From the cell containing the given text, extract its center point as (X, Y) coordinate. 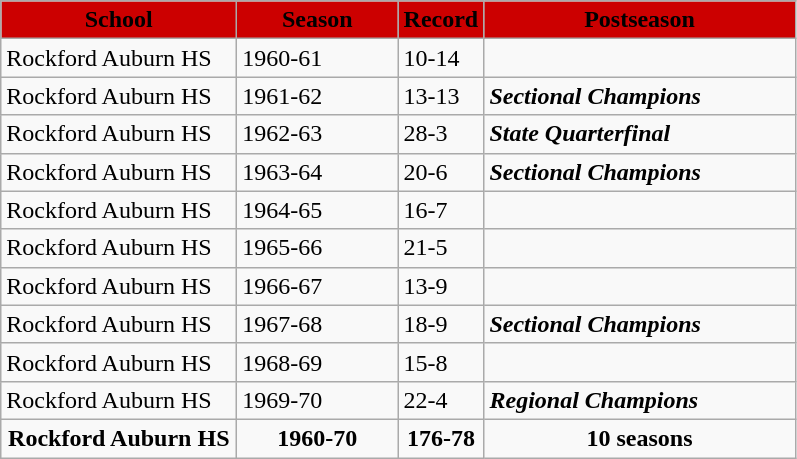
1966-67 (318, 286)
28-3 (441, 134)
1965-66 (318, 248)
20-6 (441, 172)
Record (441, 20)
State Quarterfinal (640, 134)
1962-63 (318, 134)
Postseason (640, 20)
1964-65 (318, 210)
10 seasons (640, 438)
176-78 (441, 438)
School (119, 20)
16-7 (441, 210)
22-4 (441, 400)
1960-70 (318, 438)
15-8 (441, 362)
1968-69 (318, 362)
13-9 (441, 286)
1967-68 (318, 324)
10-14 (441, 58)
Season (318, 20)
18-9 (441, 324)
13-13 (441, 96)
1963-64 (318, 172)
Regional Champions (640, 400)
1960-61 (318, 58)
21-5 (441, 248)
1961-62 (318, 96)
1969-70 (318, 400)
